For the text-containing cell, return its midpoint in (X, Y) coordinate format. 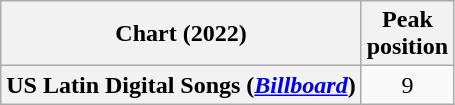
9 (407, 85)
US Latin Digital Songs (Billboard) (181, 85)
Peakposition (407, 34)
Chart (2022) (181, 34)
